Return the (X, Y) coordinate for the center point of the cell that contains the specified text.  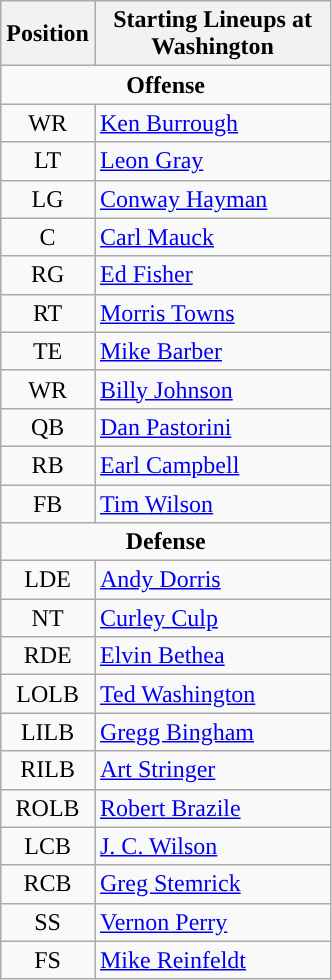
RILB (48, 770)
Starting Lineups at Washington (212, 34)
Defense (166, 542)
Leon Gray (212, 161)
Tim Wilson (212, 503)
Vernon Perry (212, 922)
Mike Barber (212, 351)
Ed Fisher (212, 275)
J. C. Wilson (212, 846)
SS (48, 922)
TE (48, 351)
QB (48, 427)
Curley Culp (212, 618)
NT (48, 618)
Ted Washington (212, 694)
Offense (166, 85)
LG (48, 199)
Morris Towns (212, 313)
RDE (48, 656)
Mike Reinfeldt (212, 960)
Art Stringer (212, 770)
LOLB (48, 694)
Carl Mauck (212, 237)
Greg Stemrick (212, 884)
Earl Campbell (212, 465)
Andy Dorris (212, 580)
LT (48, 161)
FB (48, 503)
Billy Johnson (212, 389)
LDE (48, 580)
C (48, 237)
RB (48, 465)
Gregg Bingham (212, 732)
RG (48, 275)
ROLB (48, 808)
RCB (48, 884)
Conway Hayman (212, 199)
Position (48, 34)
Elvin Bethea (212, 656)
LILB (48, 732)
Ken Burrough (212, 123)
FS (48, 960)
Robert Brazile (212, 808)
LCB (48, 846)
RT (48, 313)
Dan Pastorini (212, 427)
